Identify which cell holds the provided text, then report its (X, Y) central coordinate. 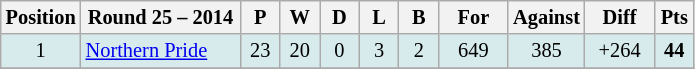
W (300, 17)
For (474, 17)
L (379, 17)
Northern Pride (161, 51)
Diff (620, 17)
Position (41, 17)
B (419, 17)
P (260, 17)
385 (546, 51)
20 (300, 51)
2 (419, 51)
44 (674, 51)
1 (41, 51)
Pts (674, 17)
Round 25 – 2014 (161, 17)
D (340, 17)
0 (340, 51)
Against (546, 17)
3 (379, 51)
649 (474, 51)
23 (260, 51)
+264 (620, 51)
